Extract the (x, y) coordinate from the center of the cell holding the provided text.  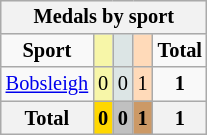
Medals by sport (104, 17)
Bobsleigh (47, 84)
Sport (47, 51)
